Detect which cell encompasses the target text, then output its (X, Y) center coordinate. 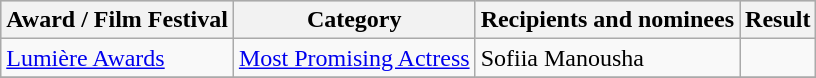
Category (354, 20)
Lumière Awards (118, 58)
Award / Film Festival (118, 20)
Recipients and nominees (607, 20)
Most Promising Actress (354, 58)
Result (778, 20)
Sofiia Manousha (607, 58)
